Identify which cell holds the provided text, then report its [x, y] central coordinate. 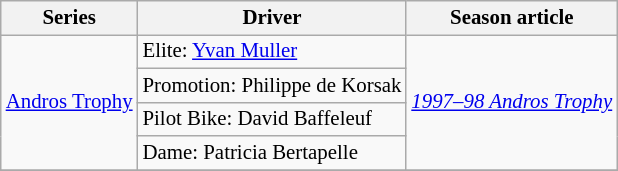
Andros Trophy [70, 102]
Promotion: Philippe de Korsak [272, 85]
Season article [512, 18]
Pilot Bike: David Baffeleuf [272, 119]
Elite: Yvan Muller [272, 51]
1997–98 Andros Trophy [512, 102]
Dame: Patricia Bertapelle [272, 153]
Driver [272, 18]
Series [70, 18]
